Determine the [X, Y] coordinate at the center of the cell enclosing the given text.  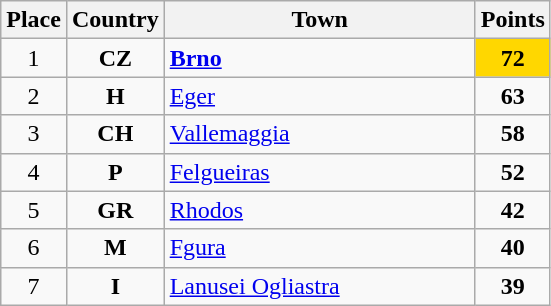
4 [34, 172]
Brno [320, 58]
P [115, 172]
H [115, 96]
7 [34, 286]
42 [512, 210]
I [115, 286]
M [115, 248]
2 [34, 96]
Town [320, 20]
72 [512, 58]
5 [34, 210]
Fgura [320, 248]
52 [512, 172]
Eger [320, 96]
CH [115, 134]
CZ [115, 58]
3 [34, 134]
58 [512, 134]
Place [34, 20]
GR [115, 210]
Country [115, 20]
63 [512, 96]
6 [34, 248]
39 [512, 286]
Lanusei Ogliastra [320, 286]
1 [34, 58]
Felgueiras [320, 172]
Points [512, 20]
Rhodos [320, 210]
Vallemaggia [320, 134]
40 [512, 248]
